Output the (X, Y) coordinate of the center of the cell containing the given text.  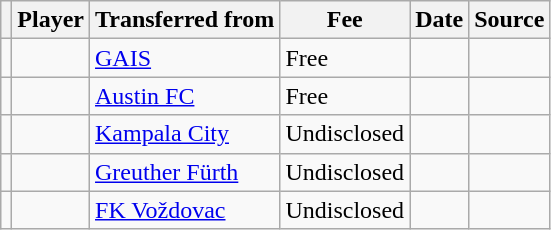
Austin FC (185, 96)
Transferred from (185, 20)
Date (440, 20)
Kampala City (185, 134)
FK Voždovac (185, 210)
Source (510, 20)
GAIS (185, 58)
Fee (345, 20)
Greuther Fürth (185, 172)
Player (51, 20)
